Locate the cell with the specified text and output its [x, y] center coordinate. 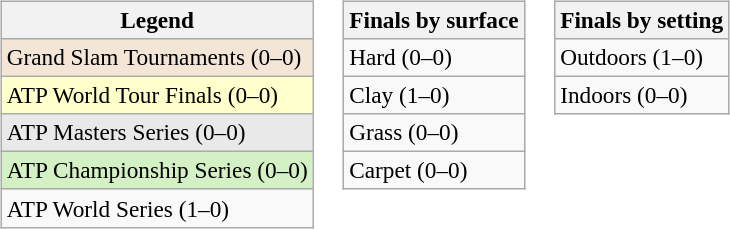
Finals by setting [642, 20]
Clay (1–0) [434, 95]
Indoors (0–0) [642, 95]
ATP World Tour Finals (0–0) [157, 95]
Grass (0–0) [434, 133]
Hard (0–0) [434, 57]
ATP Masters Series (0–0) [157, 133]
ATP World Series (1–0) [157, 208]
Outdoors (1–0) [642, 57]
Legend [157, 20]
ATP Championship Series (0–0) [157, 171]
Grand Slam Tournaments (0–0) [157, 57]
Carpet (0–0) [434, 171]
Finals by surface [434, 20]
